For the text-containing cell, return its midpoint in [X, Y] coordinate format. 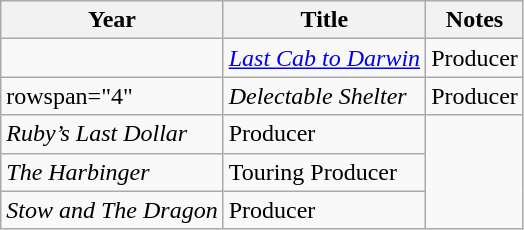
The Harbinger [112, 172]
Stow and The Dragon [112, 210]
Notes [475, 20]
Last Cab to Darwin [324, 58]
Year [112, 20]
Touring Producer [324, 172]
Title [324, 20]
rowspan="4" [112, 96]
Ruby’s Last Dollar [112, 134]
Delectable Shelter [324, 96]
